Identify which cell holds the provided text, then report its [X, Y] central coordinate. 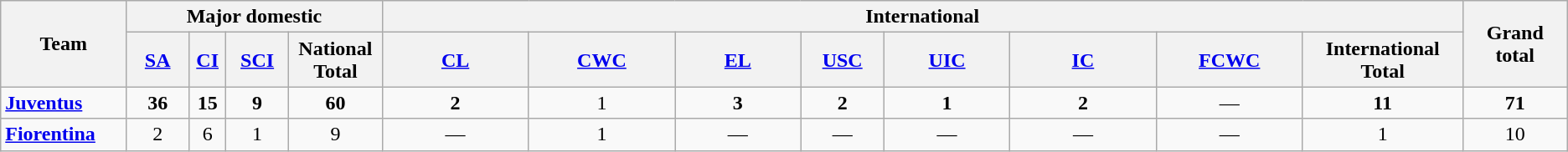
CI [208, 60]
Major domestic [255, 17]
11 [1382, 103]
Fiorentina [64, 134]
15 [208, 103]
71 [1514, 103]
IC [1084, 60]
EL [738, 60]
6 [208, 134]
FCWC [1230, 60]
International [922, 17]
3 [738, 103]
SA [157, 60]
Grand total [1514, 43]
USC [843, 60]
Team [64, 43]
SCI [258, 60]
UIC [947, 60]
CL [456, 60]
National Total [336, 60]
36 [157, 103]
CWC [601, 60]
Juventus [64, 103]
10 [1514, 134]
International Total [1382, 60]
60 [336, 103]
